Extract the (x, y) coordinate from the center of the cell holding the provided text.  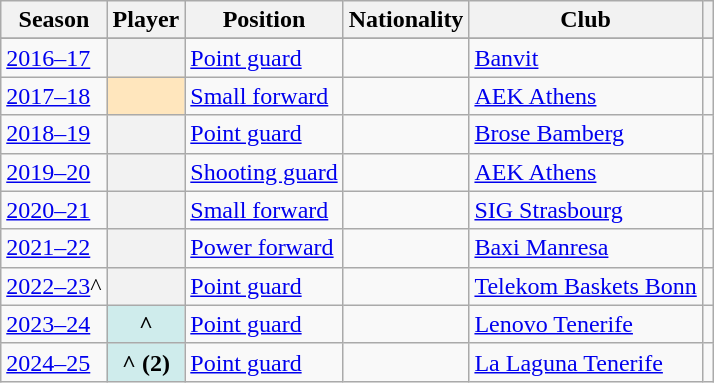
2021–22 (54, 248)
Club (586, 20)
Player (146, 20)
^ (2) (146, 362)
La Laguna Tenerife (586, 362)
Power forward (264, 248)
Nationality (406, 20)
2022–23^ (54, 286)
^ (146, 324)
Brose Bamberg (586, 134)
2016–17 (54, 58)
Lenovo Tenerife (586, 324)
Banvit (586, 58)
2020–21 (54, 210)
2018–19 (54, 134)
2023–24 (54, 324)
2024–25 (54, 362)
2019–20 (54, 172)
Season (54, 20)
Shooting guard (264, 172)
Position (264, 20)
2017–18 (54, 96)
Baxi Manresa (586, 248)
SIG Strasbourg (586, 210)
Telekom Baskets Bonn (586, 286)
